Pinpoint the cell where the given text exists, returning its (X, Y) midpoint coordinate. 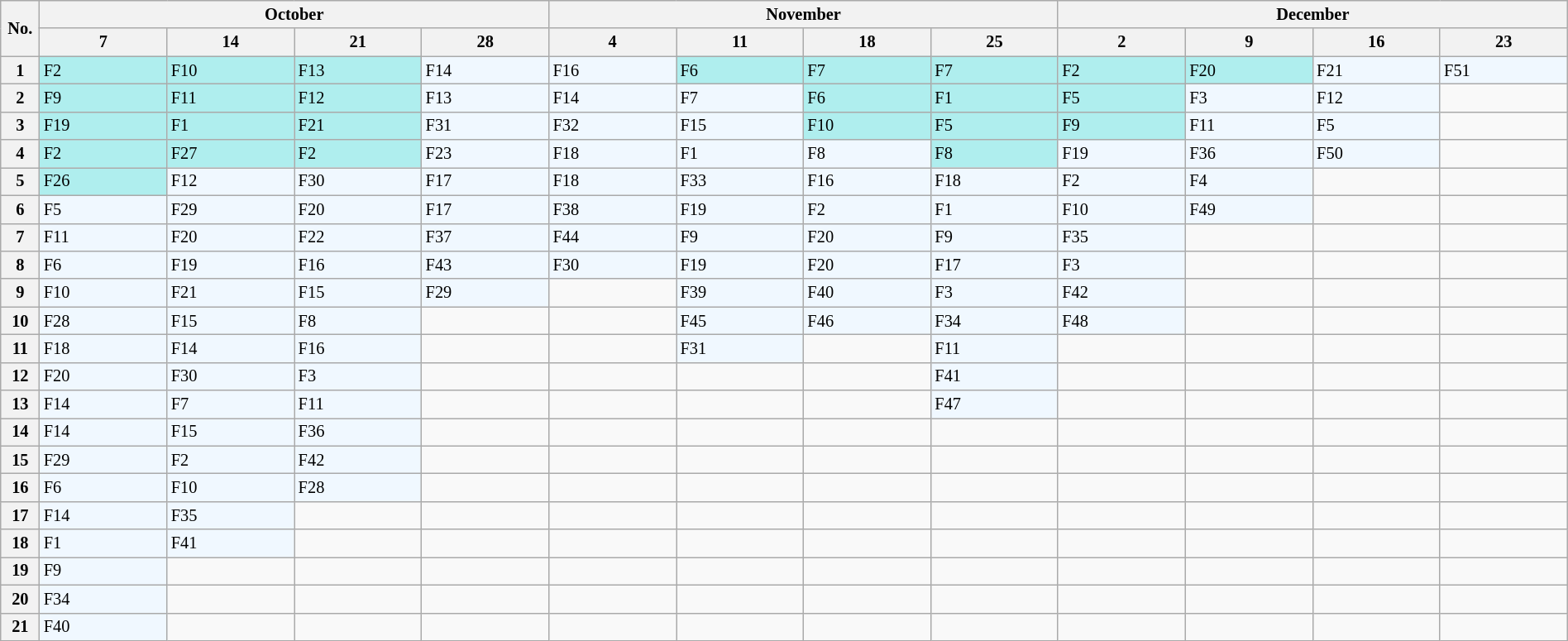
19 (20, 571)
17 (20, 515)
F23 (485, 154)
28 (485, 42)
10 (20, 321)
25 (994, 42)
December (1312, 14)
6 (20, 209)
F22 (358, 237)
October (294, 14)
F47 (994, 404)
F45 (740, 321)
F46 (868, 321)
F44 (613, 237)
F33 (740, 181)
F26 (103, 181)
5 (20, 181)
No. (20, 28)
F48 (1121, 321)
F37 (485, 237)
November (804, 14)
23 (1503, 42)
F39 (740, 293)
F27 (231, 154)
F51 (1503, 70)
F50 (1376, 154)
F49 (1249, 209)
F43 (485, 265)
8 (20, 265)
12 (20, 376)
F38 (613, 209)
13 (20, 404)
20 (20, 599)
F4 (1249, 181)
3 (20, 126)
1 (20, 70)
15 (20, 460)
F32 (613, 126)
